Return the (X, Y) coordinate for the center point of the cell that contains the specified text.  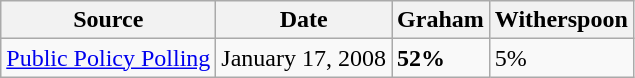
Public Policy Polling (108, 58)
Witherspoon (561, 20)
Source (108, 20)
52% (441, 58)
Graham (441, 20)
5% (561, 58)
January 17, 2008 (304, 58)
Date (304, 20)
